Output the [x, y] coordinate of the center of the cell containing the given text.  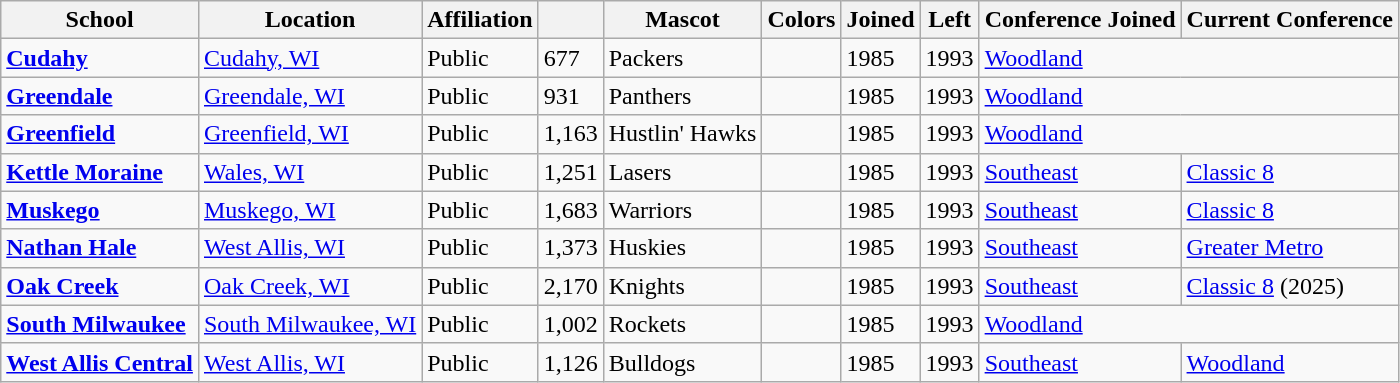
Greendale [100, 96]
Wales, WI [310, 172]
Cudahy [100, 58]
Oak Creek, WI [310, 286]
Bulldogs [682, 362]
Classic 8 (2025) [1290, 286]
Cudahy, WI [310, 58]
2,170 [570, 286]
West Allis Central [100, 362]
Warriors [682, 210]
Muskego, WI [310, 210]
Colors [802, 20]
Lasers [682, 172]
Muskego [100, 210]
1,126 [570, 362]
Greenfield [100, 134]
School [100, 20]
931 [570, 96]
South Milwaukee [100, 324]
Kettle Moraine [100, 172]
Oak Creek [100, 286]
1,373 [570, 248]
Greater Metro [1290, 248]
Location [310, 20]
Current Conference [1290, 20]
Knights [682, 286]
677 [570, 58]
Left [950, 20]
Conference Joined [1080, 20]
Panthers [682, 96]
1,002 [570, 324]
Affiliation [480, 20]
Hustlin' Hawks [682, 134]
Rockets [682, 324]
1,683 [570, 210]
Greenfield, WI [310, 134]
Packers [682, 58]
Huskies [682, 248]
Joined [880, 20]
Mascot [682, 20]
Greendale, WI [310, 96]
1,163 [570, 134]
Nathan Hale [100, 248]
South Milwaukee, WI [310, 324]
1,251 [570, 172]
